Locate the cell with the specified text and output its (X, Y) center coordinate. 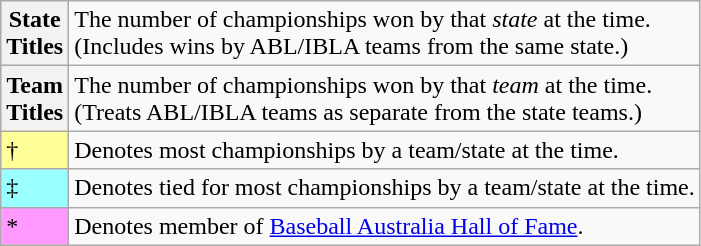
Denotes tied for most championships by a team/state at the time. (385, 188)
The number of championships won by that state at the time.(Includes wins by ABL/IBLA teams from the same state.) (385, 34)
† (35, 150)
TeamTitles (35, 98)
‡ (35, 188)
Denotes member of Baseball Australia Hall of Fame. (385, 226)
* (35, 226)
StateTitles (35, 34)
The number of championships won by that team at the time.(Treats ABL/IBLA teams as separate from the state teams.) (385, 98)
Denotes most championships by a team/state at the time. (385, 150)
